From the cell containing the given text, extract its center point as (X, Y) coordinate. 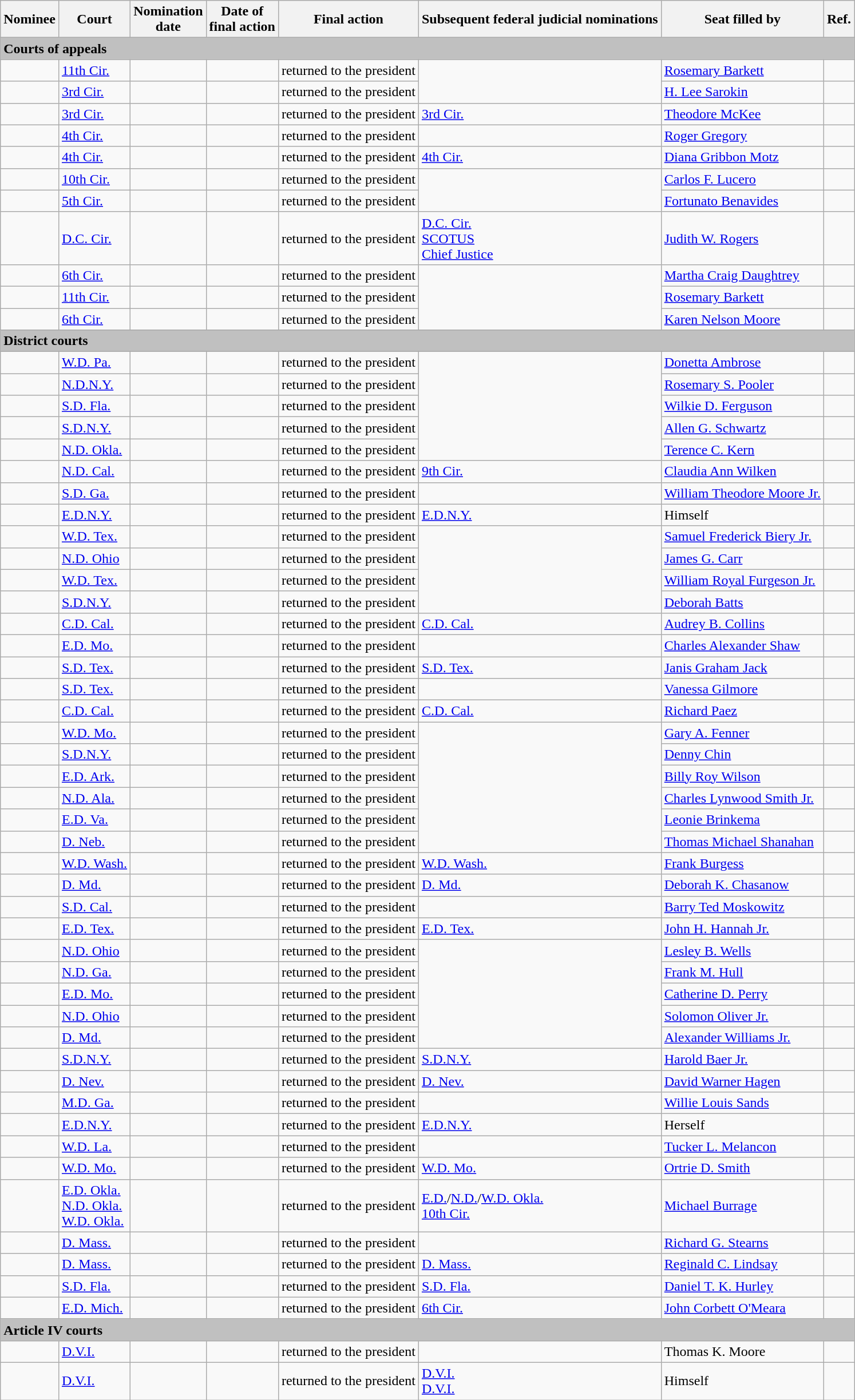
Willie Louis Sands (742, 1103)
W.D. Pa. (94, 363)
Charles Alexander Shaw (742, 645)
Ref. (839, 19)
Alexander Williams Jr. (742, 1038)
John Corbett O'Meara (742, 1308)
Samuel Frederick Biery Jr. (742, 537)
Michael Burrage (742, 1205)
Gary A. Fenner (742, 733)
S.D. Ga. (94, 493)
Frank Burgess (742, 863)
James G. Carr (742, 558)
Date offinal action (242, 19)
Vanessa Gilmore (742, 689)
E.D. Ark. (94, 776)
Fortunato Benavides (742, 201)
S.D. Cal. (94, 907)
D.C. Cir. (94, 238)
Audrey B. Collins (742, 624)
Wilkie D. Ferguson (742, 406)
N.D. Ga. (94, 972)
Claudia Ann Wilken (742, 471)
N.D.N.Y. (94, 384)
Carlos F. Lucero (742, 179)
D. Neb. (94, 842)
Herself (742, 1125)
Final action (348, 19)
E.D./N.D./W.D. Okla. 10th Cir. (540, 1205)
Leonie Brinkema (742, 820)
D.V.I. D.V.I. (540, 1381)
Daniel T. K. Hurley (742, 1286)
David Warner Hagen (742, 1081)
Thomas K. Moore (742, 1351)
Karen Nelson Moore (742, 319)
9th Cir. (540, 471)
Lesley B. Wells (742, 950)
Solomon Oliver Jr. (742, 1016)
Ortrie D. Smith (742, 1168)
E.D. Okla.N.D. Okla.W.D. Okla. (94, 1205)
Janis Graham Jack (742, 668)
W.D. La. (94, 1147)
William Royal Furgeson Jr. (742, 580)
Seat filled by (742, 19)
Reginald C. Lindsay (742, 1264)
Theodore McKee (742, 114)
Barry Ted Moskowitz (742, 907)
M.D. Ga. (94, 1103)
D.C. Cir. SCOTUS Chief Justice (540, 238)
Judith W. Rogers (742, 238)
Frank M. Hull (742, 972)
District courts (427, 341)
Nominationdate (168, 19)
Richard Paez (742, 711)
Courts of appeals (427, 49)
N.D. Cal. (94, 471)
Charles Lynwood Smith Jr. (742, 798)
Terence C. Kern (742, 450)
H. Lee Sarokin (742, 92)
Billy Roy Wilson (742, 776)
Harold Baer Jr. (742, 1060)
5th Cir. (94, 201)
Diana Gribbon Motz (742, 157)
Deborah K. Chasanow (742, 885)
N.D. Okla. (94, 450)
William Theodore Moore Jr. (742, 493)
Martha Craig Daughtrey (742, 275)
Nominee (30, 19)
Tucker L. Melancon (742, 1147)
10th Cir. (94, 179)
N.D. Ala. (94, 798)
Donetta Ambrose (742, 363)
Catherine D. Perry (742, 994)
Subsequent federal judicial nominations (540, 19)
John H. Hannah Jr. (742, 929)
Court (94, 19)
Rosemary S. Pooler (742, 384)
Richard G. Stearns (742, 1243)
Allen G. Schwartz (742, 428)
E.D. Va. (94, 820)
Thomas Michael Shanahan (742, 842)
Denny Chin (742, 755)
Deborah Batts (742, 602)
Roger Gregory (742, 136)
Article IV courts (427, 1330)
E.D. Mich. (94, 1308)
